For the text-containing cell, return its midpoint in (x, y) coordinate format. 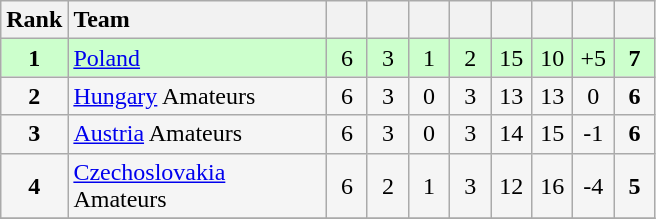
Rank (34, 20)
+5 (594, 58)
10 (552, 58)
Poland (198, 58)
Hungary Amateurs (198, 96)
12 (512, 186)
Team (198, 20)
-1 (594, 134)
4 (34, 186)
5 (634, 186)
16 (552, 186)
Czechoslovakia Amateurs (198, 186)
14 (512, 134)
Austria Amateurs (198, 134)
7 (634, 58)
-4 (594, 186)
